Scan for the cell matching the given text and deliver its [X, Y] coordinate at center. 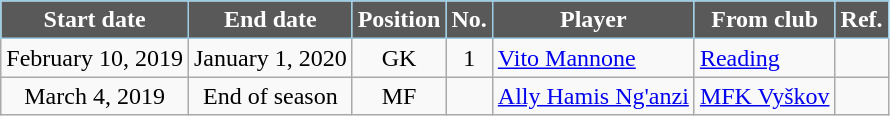
MFK Vyškov [764, 96]
March 4, 2019 [95, 96]
Ref. [862, 20]
End date [270, 20]
From club [764, 20]
Vito Mannone [593, 58]
No. [469, 20]
Reading [764, 58]
February 10, 2019 [95, 58]
GK [399, 58]
1 [469, 58]
End of season [270, 96]
Ally Hamis Ng'anzi [593, 96]
MF [399, 96]
January 1, 2020 [270, 58]
Player [593, 20]
Position [399, 20]
Start date [95, 20]
